Provide the (x, y) coordinate of the cell's center where the given text is located.  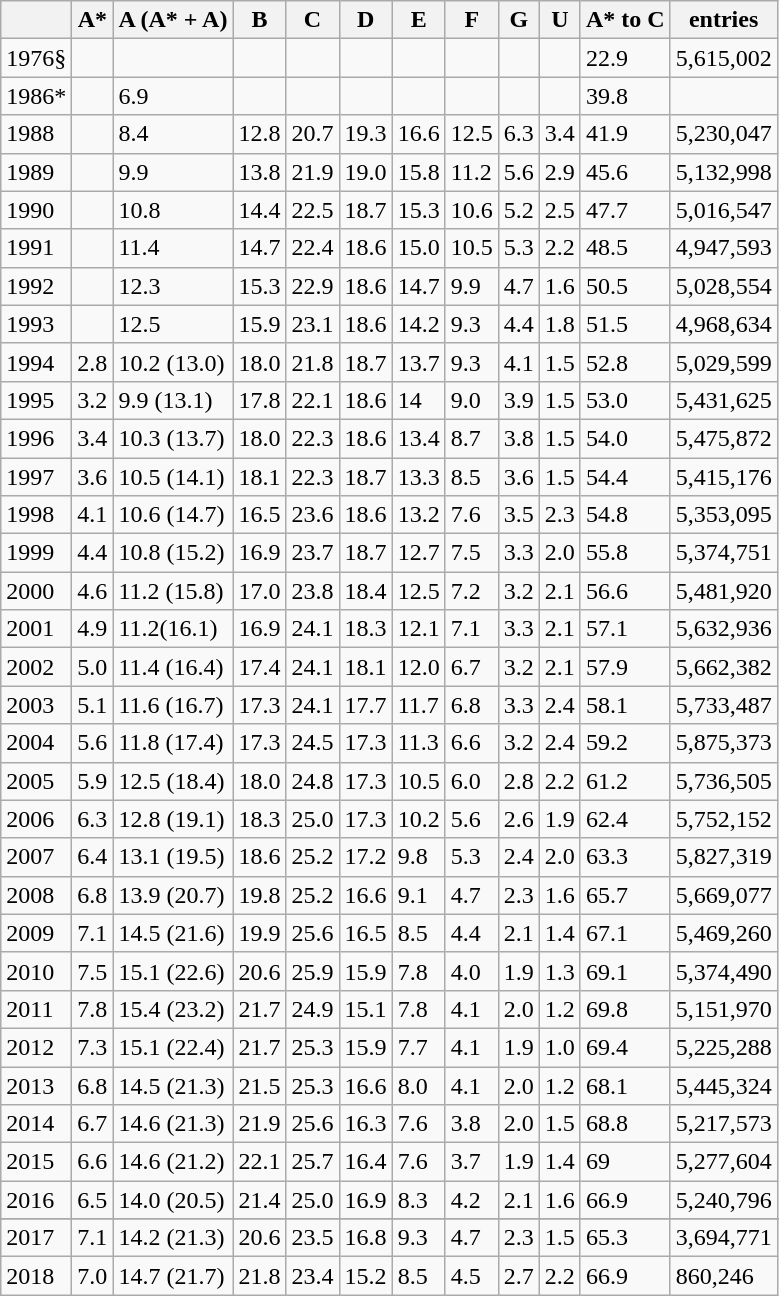
5,669,077 (724, 895)
12.8 (19.1) (173, 819)
5,752,152 (724, 819)
17.8 (260, 400)
1.3 (560, 971)
21.5 (260, 1085)
14.0 (20.5) (173, 1200)
5,632,936 (724, 629)
E (418, 20)
7.7 (418, 1047)
2.5 (560, 210)
10.2 (418, 819)
22.4 (312, 248)
16.4 (366, 1162)
19.9 (260, 933)
13.9 (20.7) (173, 895)
3,694,771 (724, 1238)
A* to C (625, 20)
9.0 (472, 400)
25.9 (312, 971)
1989 (36, 172)
65.3 (625, 1238)
11.6 (16.7) (173, 705)
65.7 (625, 895)
5,277,604 (724, 1162)
5,240,796 (724, 1200)
1976§ (36, 58)
5.0 (92, 667)
69.4 (625, 1047)
57.1 (625, 629)
47.7 (625, 210)
1993 (36, 324)
51.5 (625, 324)
23.1 (312, 324)
11.8 (17.4) (173, 743)
5,736,505 (724, 781)
2002 (36, 667)
23.8 (312, 591)
16.3 (366, 1124)
61.2 (625, 781)
B (260, 20)
22.5 (312, 210)
2010 (36, 971)
5,374,751 (724, 553)
5,662,382 (724, 667)
6.9 (173, 96)
2014 (36, 1124)
1988 (36, 134)
54.0 (625, 438)
41.9 (625, 134)
6.0 (472, 781)
11.4 (16.4) (173, 667)
2005 (36, 781)
13.4 (418, 438)
15.0 (418, 248)
69 (625, 1162)
5,016,547 (724, 210)
55.8 (625, 553)
2003 (36, 705)
17.0 (260, 591)
69.1 (625, 971)
2006 (36, 819)
4.5 (472, 1276)
14 (418, 400)
14.6 (21.2) (173, 1162)
5,875,373 (724, 743)
U (560, 20)
11.3 (418, 743)
15.2 (366, 1276)
5,445,324 (724, 1085)
19.8 (260, 895)
63.3 (625, 857)
5,374,490 (724, 971)
2.9 (560, 172)
6.4 (92, 857)
2.7 (518, 1276)
12.5 (18.4) (173, 781)
9.9 (13.1) (173, 400)
54.4 (625, 477)
62.4 (625, 819)
5.9 (92, 781)
2004 (36, 743)
23.5 (312, 1238)
5.2 (518, 210)
5,353,095 (724, 515)
14.2 (21.3) (173, 1238)
12.8 (260, 134)
2018 (36, 1276)
3.9 (518, 400)
2007 (36, 857)
11.2 (472, 172)
8.0 (418, 1085)
7.3 (92, 1047)
3.7 (472, 1162)
2016 (36, 1200)
2017 (36, 1238)
1.8 (560, 324)
5,415,176 (724, 477)
5,151,970 (724, 1009)
10.5 (14.1) (173, 477)
12.0 (418, 667)
24.9 (312, 1009)
24.5 (312, 743)
9.1 (418, 895)
45.6 (625, 172)
14.5 (21.6) (173, 933)
69.8 (625, 1009)
1998 (36, 515)
860,246 (724, 1276)
5,225,288 (724, 1047)
68.1 (625, 1085)
18.4 (366, 591)
1999 (36, 553)
5,230,047 (724, 134)
14.7 (21.7) (173, 1276)
A* (92, 20)
13.3 (418, 477)
15.1 (22.6) (173, 971)
9.8 (418, 857)
12.7 (418, 553)
10.6 (14.7) (173, 515)
2009 (36, 933)
2001 (36, 629)
F (472, 20)
19.3 (366, 134)
5.1 (92, 705)
4,968,634 (724, 324)
7.2 (472, 591)
3.5 (518, 515)
57.9 (625, 667)
8.4 (173, 134)
53.0 (625, 400)
5,028,554 (724, 286)
14.2 (418, 324)
2015 (36, 1162)
67.1 (625, 933)
5,481,920 (724, 591)
4.9 (92, 629)
A (A* + A) (173, 20)
13.8 (260, 172)
1991 (36, 248)
10.2 (13.0) (173, 362)
17.4 (260, 667)
1997 (36, 477)
20.7 (312, 134)
52.8 (625, 362)
58.1 (625, 705)
10.6 (472, 210)
13.2 (418, 515)
1996 (36, 438)
5,827,319 (724, 857)
10.3 (13.7) (173, 438)
11.2 (15.8) (173, 591)
17.7 (366, 705)
5,733,487 (724, 705)
15.8 (418, 172)
5,029,599 (724, 362)
1990 (36, 210)
16.8 (366, 1238)
5,469,260 (724, 933)
14.6 (21.3) (173, 1124)
39.8 (625, 96)
14.5 (21.3) (173, 1085)
54.8 (625, 515)
23.7 (312, 553)
12.3 (173, 286)
8.3 (418, 1200)
50.5 (625, 286)
21.4 (260, 1200)
5,132,998 (724, 172)
1994 (36, 362)
2012 (36, 1047)
C (312, 20)
14.4 (260, 210)
11.2(16.1) (173, 629)
2008 (36, 895)
19.0 (366, 172)
4.6 (92, 591)
4,947,593 (724, 248)
2.6 (518, 819)
1986* (36, 96)
48.5 (625, 248)
8.7 (472, 438)
5,431,625 (724, 400)
15.1 (22.4) (173, 1047)
11.4 (173, 248)
5,217,573 (724, 1124)
1992 (36, 286)
10.8 (15.2) (173, 553)
59.2 (625, 743)
12.1 (418, 629)
13.7 (418, 362)
15.1 (366, 1009)
11.7 (418, 705)
15.4 (23.2) (173, 1009)
D (366, 20)
10.8 (173, 210)
entries (724, 20)
13.1 (19.5) (173, 857)
4.0 (472, 971)
1.0 (560, 1047)
56.6 (625, 591)
7.0 (92, 1276)
G (518, 20)
1995 (36, 400)
6.5 (92, 1200)
68.8 (625, 1124)
2013 (36, 1085)
2000 (36, 591)
23.4 (312, 1276)
2011 (36, 1009)
25.7 (312, 1162)
23.6 (312, 515)
17.2 (366, 857)
24.8 (312, 781)
4.2 (472, 1200)
5,475,872 (724, 438)
5,615,002 (724, 58)
